Extract the [X, Y] coordinate from the center of the cell holding the provided text.  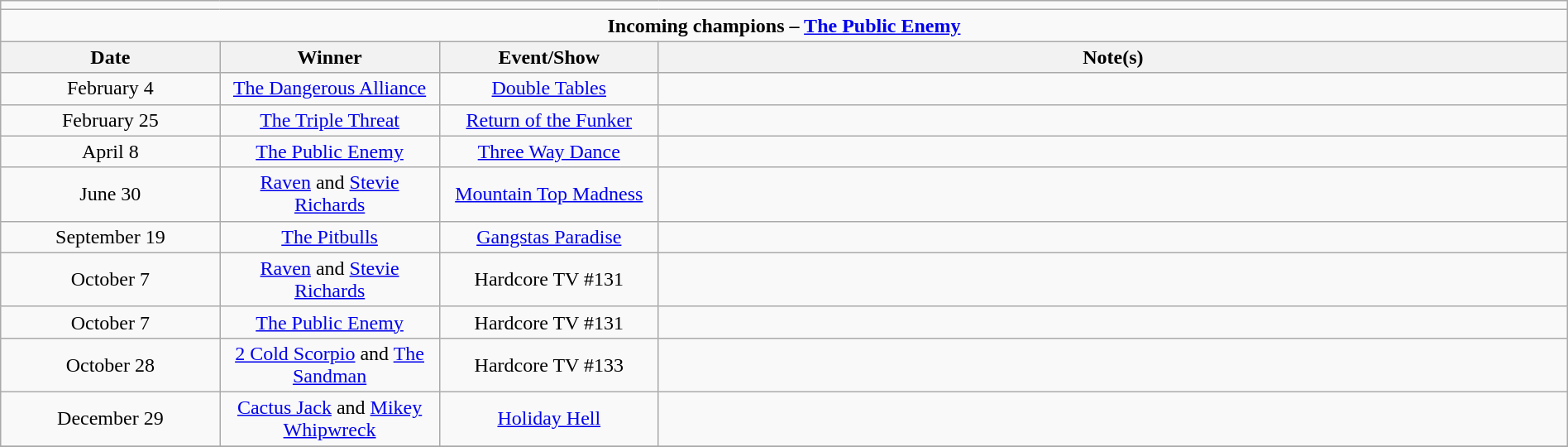
The Pitbulls [329, 237]
Hardcore TV #133 [549, 364]
Winner [329, 57]
December 29 [111, 419]
September 19 [111, 237]
Note(s) [1113, 57]
2 Cold Scorpio and The Sandman [329, 364]
Incoming champions – The Public Enemy [784, 26]
Event/Show [549, 57]
Return of the Funker [549, 120]
Holiday Hell [549, 419]
Three Way Dance [549, 151]
Cactus Jack and Mikey Whipwreck [329, 419]
The Triple Threat [329, 120]
February 25 [111, 120]
Gangstas Paradise [549, 237]
April 8 [111, 151]
Date [111, 57]
October 28 [111, 364]
June 30 [111, 194]
Mountain Top Madness [549, 194]
February 4 [111, 89]
Double Tables [549, 89]
The Dangerous Alliance [329, 89]
